Return (x, y) of the center of cell containing provided text 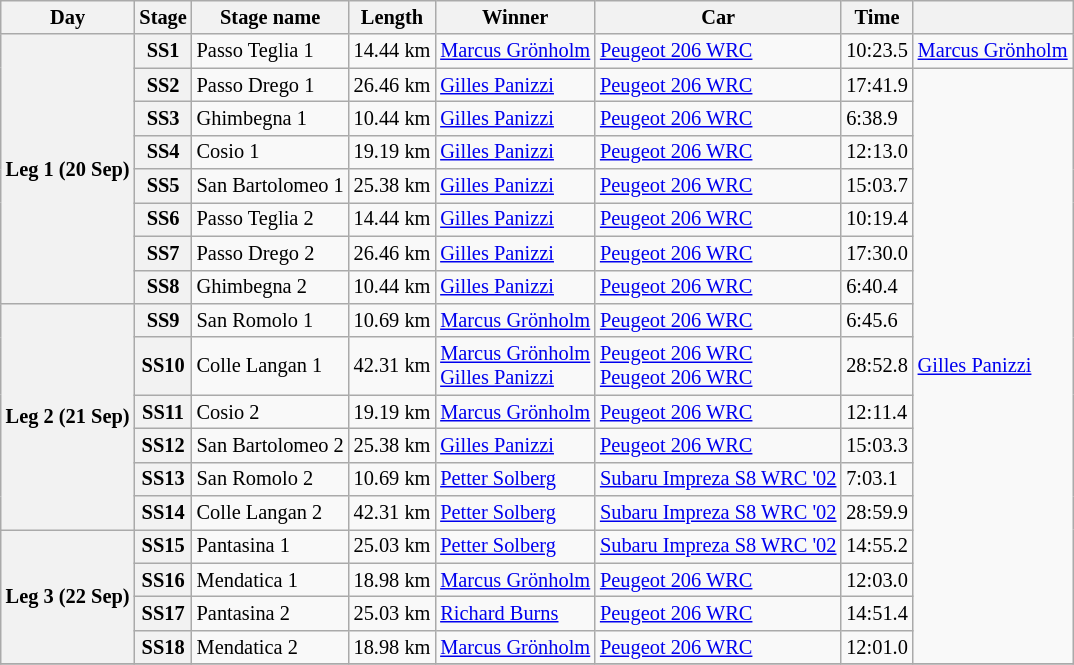
SS13 (162, 479)
6:45.6 (876, 320)
17:30.0 (876, 253)
Leg 2 (21 Sep) (68, 416)
Stage (162, 17)
SS9 (162, 320)
15:03.7 (876, 186)
SS7 (162, 253)
6:40.4 (876, 287)
Ghimbegna 2 (270, 287)
Day (68, 17)
Richard Burns (515, 613)
San Bartolomeo 2 (270, 445)
San Bartolomeo 1 (270, 186)
10:19.4 (876, 219)
12:01.0 (876, 647)
Length (392, 17)
SS4 (162, 152)
San Romolo 2 (270, 479)
SS14 (162, 513)
San Romolo 1 (270, 320)
Pantasina 2 (270, 613)
Leg 3 (22 Sep) (68, 596)
Leg 1 (20 Sep) (68, 168)
Passo Teglia 1 (270, 51)
Stage name (270, 17)
Time (876, 17)
12:03.0 (876, 580)
10:23.5 (876, 51)
12:11.4 (876, 412)
SS11 (162, 412)
Colle Langan 1 (270, 366)
17:41.9 (876, 85)
SS16 (162, 580)
Passo Drego 2 (270, 253)
12:13.0 (876, 152)
7:03.1 (876, 479)
Passo Drego 1 (270, 85)
14:51.4 (876, 613)
SS6 (162, 219)
SS17 (162, 613)
Car (718, 17)
Pantasina 1 (270, 546)
Winner (515, 17)
SS1 (162, 51)
Cosio 2 (270, 412)
SS10 (162, 366)
SS2 (162, 85)
Marcus Grönholm Gilles Panizzi (515, 366)
Cosio 1 (270, 152)
SS8 (162, 287)
Colle Langan 2 (270, 513)
SS18 (162, 647)
6:38.9 (876, 118)
SS5 (162, 186)
Mendatica 2 (270, 647)
SS15 (162, 546)
SS3 (162, 118)
Peugeot 206 WRCPeugeot 206 WRC (718, 366)
Ghimbegna 1 (270, 118)
28:52.8 (876, 366)
15:03.3 (876, 445)
Mendatica 1 (270, 580)
SS12 (162, 445)
28:59.9 (876, 513)
14:55.2 (876, 546)
Passo Teglia 2 (270, 219)
